Output the [x, y] coordinate of the center of the cell containing the given text.  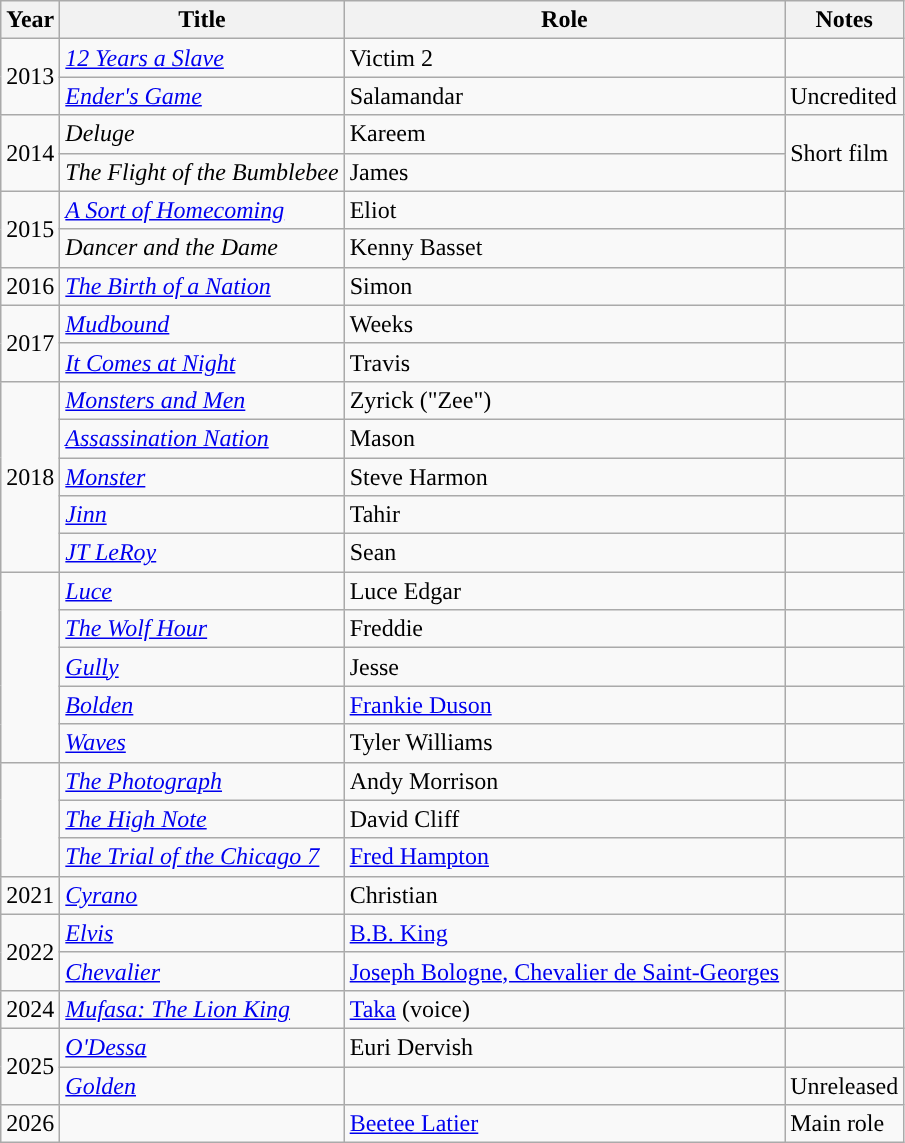
Simon [564, 286]
Weeks [564, 324]
12 Years a Slave [202, 58]
Euri Dervish [564, 1047]
Notes [844, 20]
Victim 2 [564, 58]
Tyler Williams [564, 743]
Christian [564, 895]
Bolden [202, 705]
Title [202, 20]
Waves [202, 743]
Freddie [564, 629]
The High Note [202, 819]
A Sort of Homecoming [202, 210]
Frankie Duson [564, 705]
Monster [202, 477]
2025 [30, 1066]
2014 [30, 153]
Kareem [564, 134]
The Flight of the Bumblebee [202, 172]
Travis [564, 362]
Andy Morrison [564, 781]
Sean [564, 553]
Mason [564, 438]
2024 [30, 1009]
The Photograph [202, 781]
Mufasa: The Lion King [202, 1009]
Role [564, 20]
Mudbound [202, 324]
Jesse [564, 667]
2021 [30, 895]
Golden [202, 1085]
Gully [202, 667]
Year [30, 20]
It Comes at Night [202, 362]
Steve Harmon [564, 477]
Luce Edgar [564, 591]
JT LeRoy [202, 553]
Zyrick ("Zee") [564, 400]
Taka (voice) [564, 1009]
Cyrano [202, 895]
The Birth of a Nation [202, 286]
Dancer and the Dame [202, 248]
Assassination Nation [202, 438]
Jinn [202, 515]
Monsters and Men [202, 400]
Chevalier [202, 971]
Tahir [564, 515]
Ender's Game [202, 96]
Joseph Bologne, Chevalier de Saint-Georges [564, 971]
Kenny Basset [564, 248]
David Cliff [564, 819]
2013 [30, 77]
O'Dessa [202, 1047]
B.B. King [564, 933]
James [564, 172]
Eliot [564, 210]
Main role [844, 1124]
2026 [30, 1124]
Beetee Latier [564, 1124]
Deluge [202, 134]
2022 [30, 952]
2018 [30, 476]
Short film [844, 153]
Unreleased [844, 1085]
2017 [30, 343]
Luce [202, 591]
Elvis [202, 933]
The Wolf Hour [202, 629]
2016 [30, 286]
Salamandar [564, 96]
Fred Hampton [564, 857]
2015 [30, 229]
Uncredited [844, 96]
The Trial of the Chicago 7 [202, 857]
